Find where the given text appears and provide that cell's center as (x, y) coordinate. 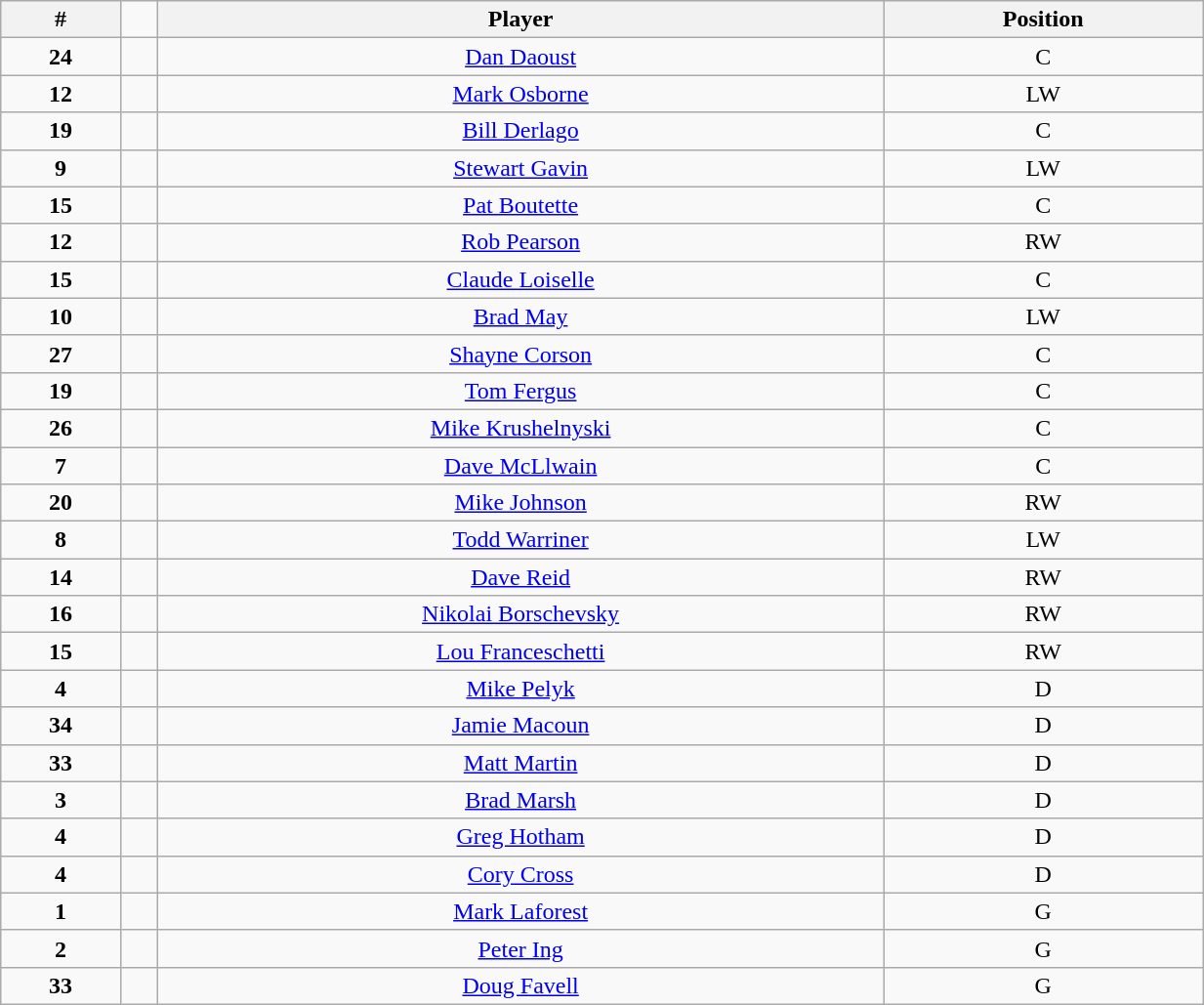
# (61, 20)
Matt Martin (521, 763)
Doug Favell (521, 985)
Claude Loiselle (521, 279)
Stewart Gavin (521, 168)
20 (61, 503)
10 (61, 316)
16 (61, 614)
Brad Marsh (521, 800)
Tom Fergus (521, 391)
Jamie Macoun (521, 726)
Mike Krushelnyski (521, 428)
Nikolai Borschevsky (521, 614)
Cory Cross (521, 874)
34 (61, 726)
9 (61, 168)
14 (61, 577)
Peter Ing (521, 948)
Pat Boutette (521, 205)
Rob Pearson (521, 242)
Mark Osborne (521, 94)
1 (61, 911)
Mike Pelyk (521, 689)
Dave Reid (521, 577)
2 (61, 948)
Brad May (521, 316)
24 (61, 57)
Mark Laforest (521, 911)
Mike Johnson (521, 503)
Todd Warriner (521, 540)
Lou Franceschetti (521, 651)
Dan Daoust (521, 57)
26 (61, 428)
Bill Derlago (521, 131)
7 (61, 466)
3 (61, 800)
Player (521, 20)
27 (61, 354)
Greg Hotham (521, 837)
8 (61, 540)
Position (1043, 20)
Dave McLlwain (521, 466)
Shayne Corson (521, 354)
